Determine the (X, Y) coordinate at the center of the cell enclosing the given text.  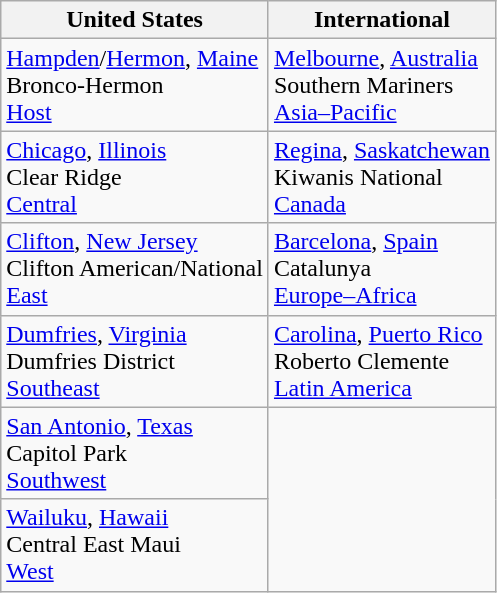
Carolina, Puerto RicoRoberto ClementeLatin America (382, 361)
Barcelona, Spain CatalunyaEurope–Africa (382, 269)
United States (135, 20)
Regina, Saskatchewan Kiwanis NationalCanada (382, 177)
Dumfries, Virginia Dumfries DistrictSoutheast (135, 361)
Melbourne, Australia Southern MarinersAsia–Pacific (382, 85)
Chicago, Illinois Clear RidgeCentral (135, 177)
Wailuku, Hawaii Central East MauiWest (135, 545)
International (382, 20)
Clifton, New Jersey Clifton American/NationalEast (135, 269)
San Antonio, Texas Capitol ParkSouthwest (135, 453)
Hampden/Hermon, MaineBronco-HermonHost (135, 85)
